Search for the cell housing the specified text and yield its (X, Y) center coordinate. 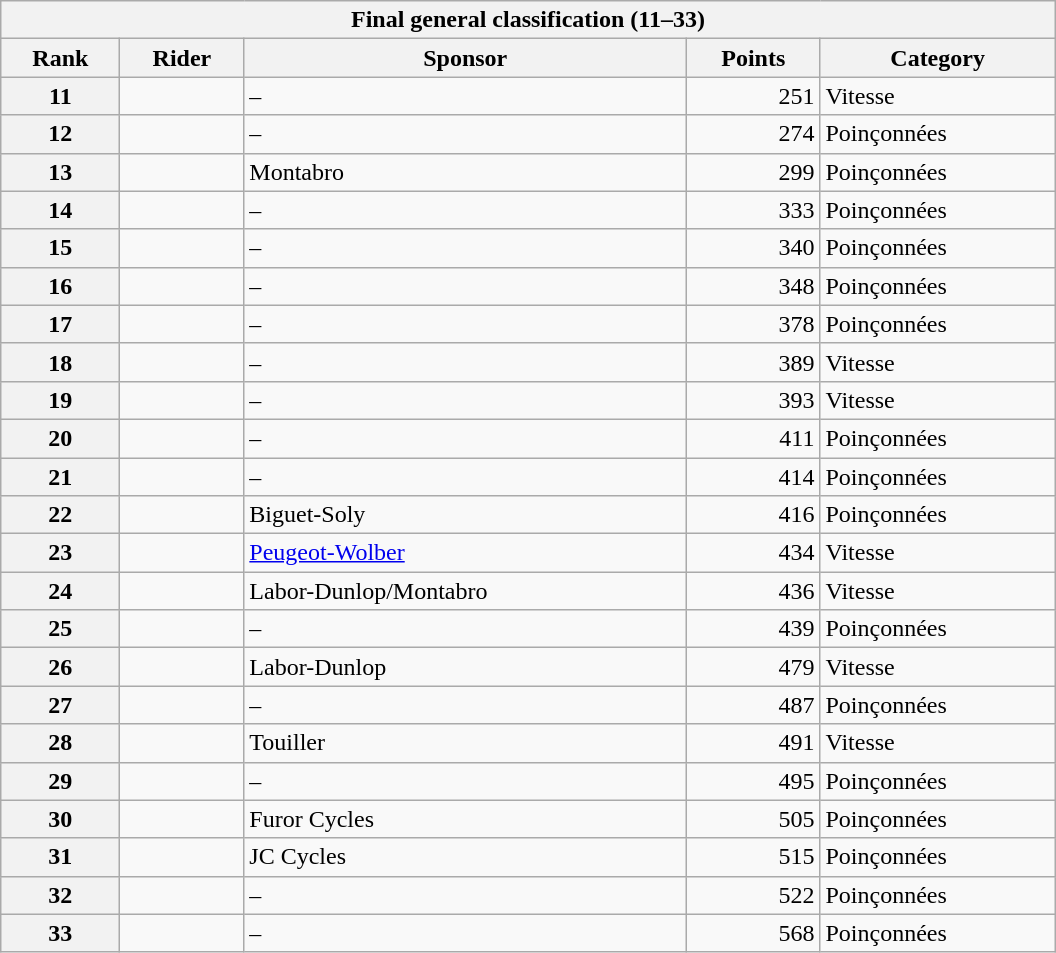
522 (754, 895)
17 (60, 324)
Rank (60, 58)
Category (938, 58)
32 (60, 895)
28 (60, 743)
Montabro (466, 172)
389 (754, 362)
19 (60, 400)
12 (60, 134)
340 (754, 248)
378 (754, 324)
491 (754, 743)
568 (754, 933)
21 (60, 477)
411 (754, 438)
416 (754, 515)
18 (60, 362)
436 (754, 591)
14 (60, 210)
30 (60, 819)
11 (60, 96)
Labor-Dunlop/Montabro (466, 591)
Final general classification (11–33) (528, 20)
414 (754, 477)
479 (754, 667)
25 (60, 629)
Biguet-Soly (466, 515)
393 (754, 400)
13 (60, 172)
Labor-Dunlop (466, 667)
24 (60, 591)
434 (754, 553)
33 (60, 933)
505 (754, 819)
Points (754, 58)
Touiller (466, 743)
348 (754, 286)
251 (754, 96)
Rider (182, 58)
Peugeot-Wolber (466, 553)
333 (754, 210)
Sponsor (466, 58)
29 (60, 781)
16 (60, 286)
439 (754, 629)
Furor Cycles (466, 819)
22 (60, 515)
487 (754, 705)
15 (60, 248)
JC Cycles (466, 857)
299 (754, 172)
274 (754, 134)
515 (754, 857)
495 (754, 781)
27 (60, 705)
20 (60, 438)
26 (60, 667)
23 (60, 553)
31 (60, 857)
